Return [x, y] of the center of cell containing provided text 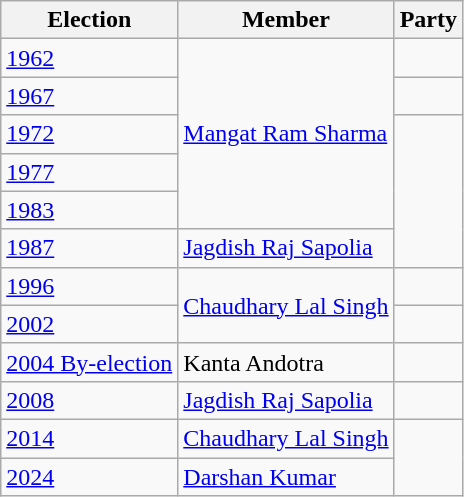
1967 [90, 96]
2002 [90, 324]
Election [90, 20]
Member [286, 20]
2008 [90, 400]
1962 [90, 58]
Party [428, 20]
Mangat Ram Sharma [286, 134]
1987 [90, 248]
2024 [90, 477]
1996 [90, 286]
2014 [90, 438]
1977 [90, 172]
2004 By-election [90, 362]
Kanta Andotra [286, 362]
1972 [90, 134]
1983 [90, 210]
Darshan Kumar [286, 477]
